Pinpoint the cell where the given text exists, returning its (x, y) midpoint coordinate. 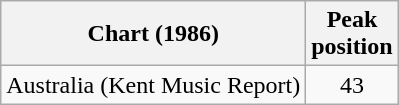
Australia (Kent Music Report) (154, 85)
43 (352, 85)
Chart (1986) (154, 34)
Peakposition (352, 34)
